Output the [x, y] coordinate of the center of the cell containing the given text.  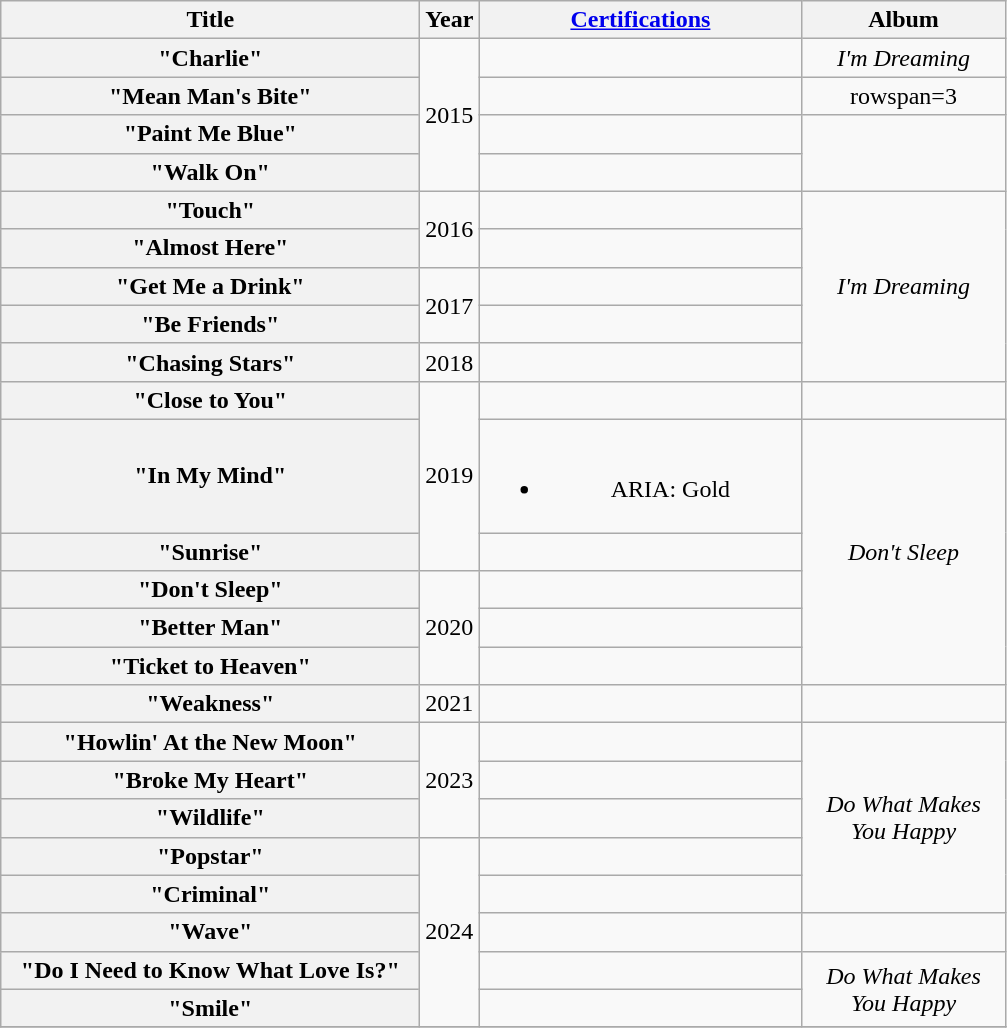
"Paint Me Blue" [210, 134]
Certifications [640, 20]
"Chasing Stars" [210, 362]
"Popstar" [210, 856]
"Broke My Heart" [210, 780]
"Touch" [210, 210]
2021 [450, 704]
"Ticket to Heaven" [210, 666]
"Smile" [210, 1008]
2018 [450, 362]
Album [904, 20]
2017 [450, 305]
2016 [450, 229]
"Do I Need to Know What Love Is?" [210, 970]
"Howlin' At the New Moon" [210, 742]
"In My Mind" [210, 476]
"Close to You" [210, 400]
2019 [450, 476]
"Wave" [210, 932]
2015 [450, 115]
"Don't Sleep" [210, 590]
rowspan=3 [904, 96]
"Better Man" [210, 628]
"Weakness" [210, 704]
"Walk On" [210, 172]
2020 [450, 628]
"Get Me a Drink" [210, 286]
Don't Sleep [904, 552]
ARIA: Gold [640, 476]
"Charlie" [210, 58]
"Wildlife" [210, 818]
2023 [450, 780]
"Sunrise" [210, 551]
"Mean Man's Bite" [210, 96]
Title [210, 20]
"Be Friends" [210, 324]
"Almost Here" [210, 248]
2024 [450, 932]
"Criminal" [210, 894]
Year [450, 20]
